Find where the given text appears and provide that cell's center as [X, Y] coordinate. 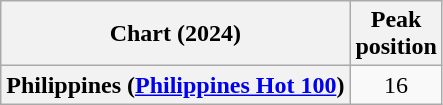
16 [396, 85]
Peakposition [396, 34]
Philippines (Philippines Hot 100) [176, 85]
Chart (2024) [176, 34]
